Scan for the cell matching the given text and deliver its (x, y) coordinate at center. 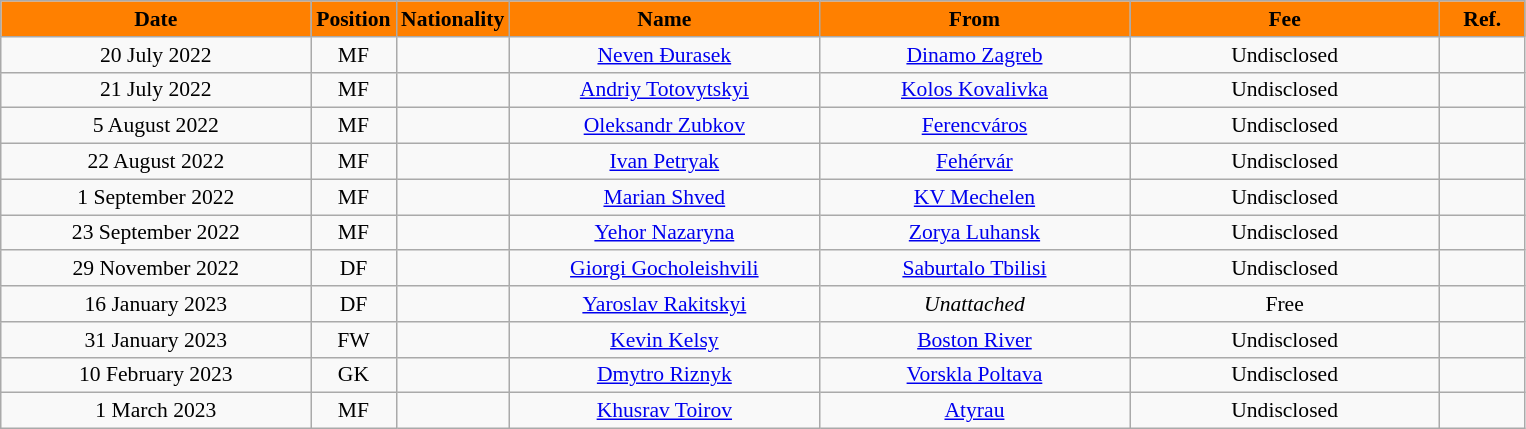
Fee (1285, 19)
Nationality (452, 19)
31 January 2023 (156, 340)
Yehor Nazaryna (664, 233)
Giorgi Gocholeishvili (664, 269)
From (974, 19)
Saburtalo Tbilisi (974, 269)
10 February 2023 (156, 375)
FW (354, 340)
23 September 2022 (156, 233)
Yaroslav Rakitskyi (664, 304)
29 November 2022 (156, 269)
Andriy Totovytskyi (664, 90)
Khusrav Toirov (664, 411)
Fehérvár (974, 162)
Free (1285, 304)
1 March 2023 (156, 411)
21 July 2022 (156, 90)
KV Mechelen (974, 197)
Ferencváros (974, 126)
Kevin Kelsy (664, 340)
Dmytro Riznyk (664, 375)
Zorya Luhansk (974, 233)
Atyrau (974, 411)
Position (354, 19)
Ivan Petryak (664, 162)
Date (156, 19)
22 August 2022 (156, 162)
1 September 2022 (156, 197)
Dinamo Zagreb (974, 55)
Vorskla Poltava (974, 375)
Oleksandr Zubkov (664, 126)
20 July 2022 (156, 55)
Unattached (974, 304)
Ref. (1482, 19)
Neven Đurasek (664, 55)
GK (354, 375)
Marian Shved (664, 197)
Name (664, 19)
16 January 2023 (156, 304)
5 August 2022 (156, 126)
Boston River (974, 340)
Kolos Kovalivka (974, 90)
